Identify which cell holds the provided text, then report its (x, y) central coordinate. 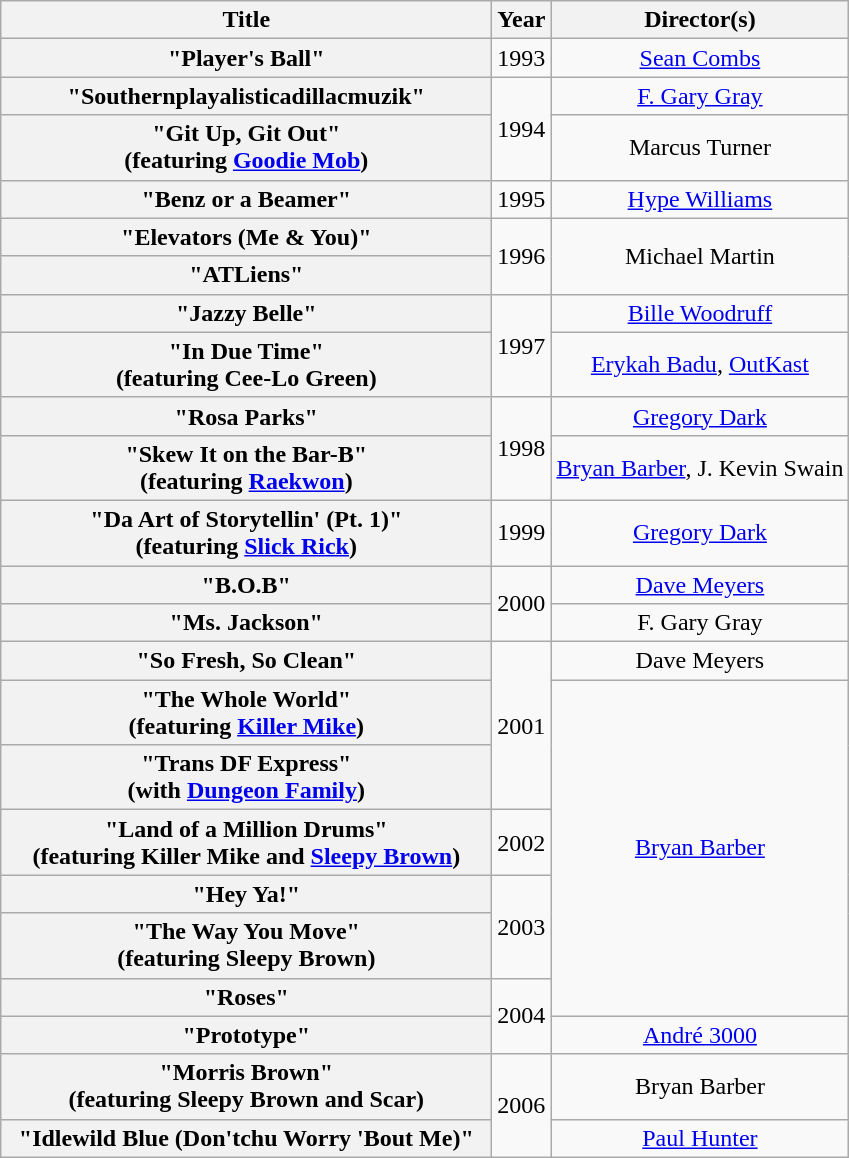
2006 (522, 1106)
"Git Up, Git Out"(featuring Goodie Mob) (246, 148)
"Idlewild Blue (Don'tchu Worry 'Bout Me)" (246, 1138)
2002 (522, 842)
2001 (522, 726)
"Skew It on the Bar-B"(featuring Raekwon) (246, 468)
Year (522, 20)
"Rosa Parks" (246, 416)
Sean Combs (700, 58)
2000 (522, 604)
1994 (522, 128)
"The Whole World"(featuring Killer Mike) (246, 712)
"Jazzy Belle" (246, 313)
"Trans DF Express"(with Dungeon Family) (246, 778)
Michael Martin (700, 256)
Bille Woodruff (700, 313)
"The Way You Move"(featuring Sleepy Brown) (246, 946)
"Elevators (Me & You)" (246, 237)
"Ms. Jackson" (246, 623)
"B.O.B" (246, 585)
Title (246, 20)
1995 (522, 199)
André 3000 (700, 1035)
"Roses" (246, 997)
2004 (522, 1016)
"ATLiens" (246, 275)
Hype Williams (700, 199)
Paul Hunter (700, 1138)
Director(s) (700, 20)
"Da Art of Storytellin' (Pt. 1)"(featuring Slick Rick) (246, 532)
"In Due Time"(featuring Cee-Lo Green) (246, 364)
Bryan Barber, J. Kevin Swain (700, 468)
1996 (522, 256)
1997 (522, 346)
"Morris Brown"(featuring Sleepy Brown and Scar) (246, 1086)
"Prototype" (246, 1035)
"Benz or a Beamer" (246, 199)
1998 (522, 448)
"Hey Ya!" (246, 894)
Erykah Badu, OutKast (700, 364)
"Land of a Million Drums"(featuring Killer Mike and Sleepy Brown) (246, 842)
1999 (522, 532)
"Southernplayalisticadillacmuzik" (246, 96)
2003 (522, 926)
"Player's Ball" (246, 58)
"So Fresh, So Clean" (246, 661)
1993 (522, 58)
Marcus Turner (700, 148)
